Search for the cell housing the specified text and yield its (X, Y) center coordinate. 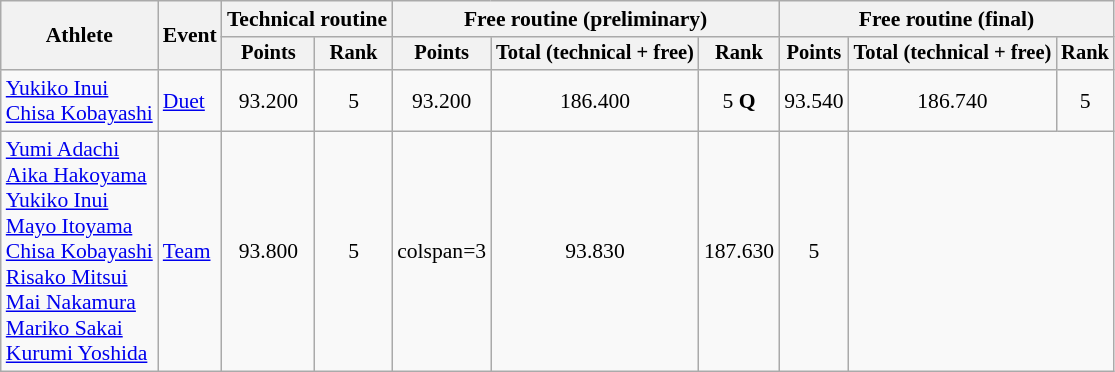
Yumi AdachiAika HakoyamaYukiko InuiMayo ItoyamaChisa KobayashiRisako MitsuiMai NakamuraMariko SakaiKurumi Yoshida (80, 252)
186.740 (953, 100)
Free routine (preliminary) (586, 19)
Team (190, 252)
Event (190, 36)
93.800 (268, 252)
187.630 (739, 252)
Technical routine (307, 19)
186.400 (595, 100)
Free routine (final) (946, 19)
93.830 (595, 252)
Athlete (80, 36)
colspan=3 (442, 252)
Duet (190, 100)
5 Q (739, 100)
Yukiko InuiChisa Kobayashi (80, 100)
93.540 (814, 100)
